Detect which cell encompasses the target text, then output its [x, y] center coordinate. 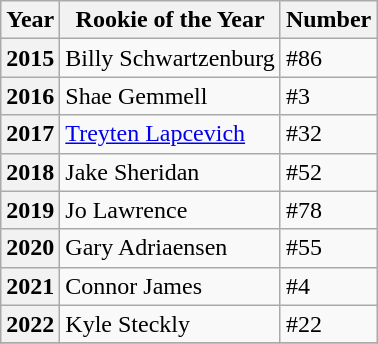
Year [30, 20]
Billy Schwartzenburg [170, 58]
Jake Sheridan [170, 172]
#3 [328, 96]
2022 [30, 324]
2016 [30, 96]
#4 [328, 286]
#22 [328, 324]
2020 [30, 248]
2021 [30, 286]
Shae Gemmell [170, 96]
Gary Adriaensen [170, 248]
#32 [328, 134]
Rookie of the Year [170, 20]
Connor James [170, 286]
#86 [328, 58]
2019 [30, 210]
2015 [30, 58]
2017 [30, 134]
#55 [328, 248]
Kyle Steckly [170, 324]
Jo Lawrence [170, 210]
Treyten Lapcevich [170, 134]
#52 [328, 172]
Number [328, 20]
#78 [328, 210]
2018 [30, 172]
